Scan for the cell matching the given text and deliver its (x, y) coordinate at center. 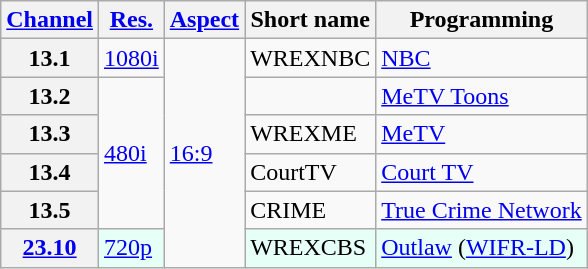
MeTV (482, 134)
Outlaw (WIFR-LD) (482, 248)
Res. (132, 20)
CRIME (310, 210)
WREXNBC (310, 58)
13.3 (50, 134)
1080i (132, 58)
13.2 (50, 96)
480i (132, 153)
16:9 (204, 153)
MeTV Toons (482, 96)
13.1 (50, 58)
Channel (50, 20)
Programming (482, 20)
13.5 (50, 210)
True Crime Network (482, 210)
Court TV (482, 172)
WREXCBS (310, 248)
CourtTV (310, 172)
13.4 (50, 172)
23.10 (50, 248)
Short name (310, 20)
WREXME (310, 134)
720p (132, 248)
NBC (482, 58)
Aspect (204, 20)
